Provide the [X, Y] coordinate of the cell's center where the given text is located.  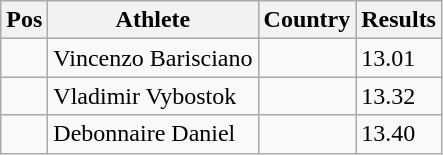
Vladimir Vybostok [153, 96]
13.40 [399, 134]
Debonnaire Daniel [153, 134]
Country [307, 20]
Vincenzo Barisciano [153, 58]
Athlete [153, 20]
Pos [24, 20]
13.32 [399, 96]
Results [399, 20]
13.01 [399, 58]
